Detect which cell encompasses the target text, then output its (X, Y) center coordinate. 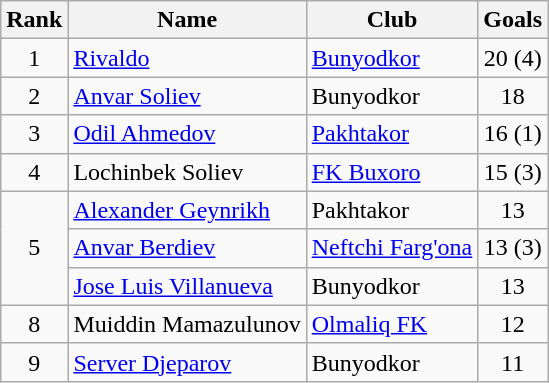
12 (513, 324)
Anvar Soliev (187, 96)
Goals (513, 20)
Lochinbek Soliev (187, 172)
8 (34, 324)
Anvar Berdiev (187, 248)
Club (392, 20)
Olmaliq FK (392, 324)
18 (513, 96)
Odil Ahmedov (187, 134)
2 (34, 96)
Neftchi Farg'ona (392, 248)
9 (34, 362)
FK Buxoro (392, 172)
3 (34, 134)
Rivaldo (187, 58)
Rank (34, 20)
11 (513, 362)
Jose Luis Villanueva (187, 286)
Muiddin Mamazulunov (187, 324)
Server Djeparov (187, 362)
5 (34, 248)
13 (3) (513, 248)
4 (34, 172)
Name (187, 20)
Alexander Geynrikh (187, 210)
20 (4) (513, 58)
1 (34, 58)
16 (1) (513, 134)
15 (3) (513, 172)
